Determine the (x, y) coordinate at the center of the cell enclosing the given text.  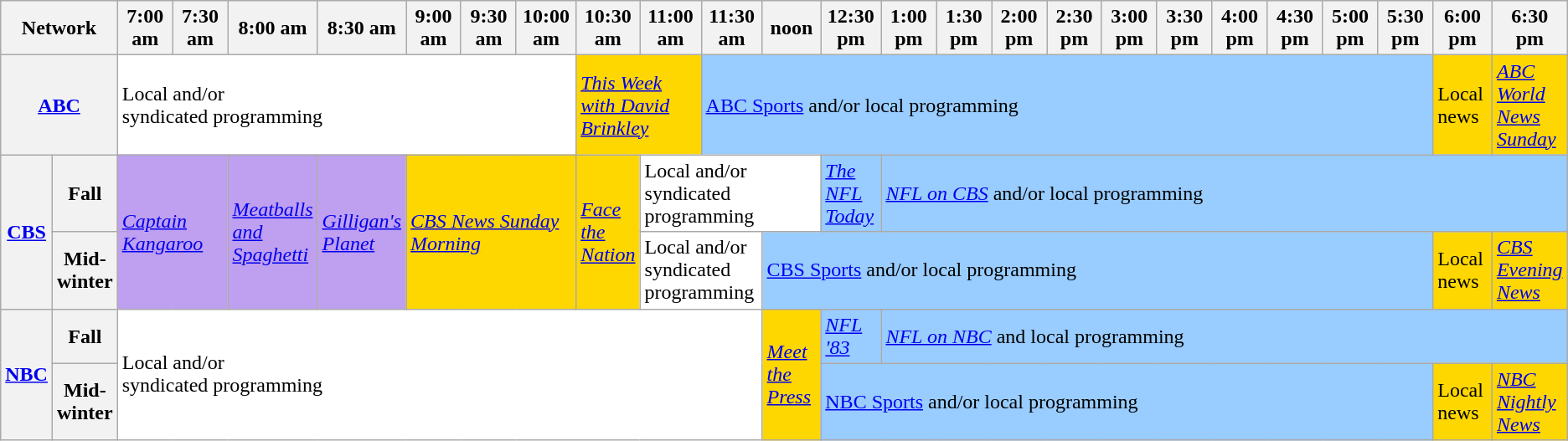
ABC World News Sunday (1529, 105)
6:30 pm (1529, 28)
8:30 am (362, 28)
10:30 am (608, 28)
CBS Sports and/or local programming (1097, 270)
Gilligan's Planet (362, 232)
1:30 pm (964, 28)
3:30 pm (1184, 28)
NBC Nightly News (1529, 402)
9:30 am (488, 28)
ABC Sports and/or local programming (1067, 105)
4:00 pm (1240, 28)
Network (59, 28)
8:00 am (273, 28)
3:00 pm (1129, 28)
noon (792, 28)
5:00 pm (1350, 28)
1:00 pm (909, 28)
ABC (59, 105)
12:30 pm (851, 28)
4:30 pm (1295, 28)
Captain Kangaroo (173, 232)
Meatballs and Spaghetti (273, 232)
CBS News Sunday Morning (491, 232)
The NFL Today (851, 193)
7:30 am (200, 28)
2:30 pm (1075, 28)
NFL on CBS and/or local programming (1225, 193)
Face the Nation (608, 232)
NFL on NBC and local programming (1225, 336)
NBC Sports and/or local programming (1127, 402)
6:00 pm (1462, 28)
CBS Evening News (1529, 270)
Meet the Press (792, 375)
NFL '83 (851, 336)
7:00 am (145, 28)
11:00 am (670, 28)
CBS (27, 232)
This Week with David Brinkley (638, 105)
10:00 am (546, 28)
11:30 am (732, 28)
2:00 pm (1019, 28)
9:00 am (434, 28)
NBC (27, 375)
5:30 pm (1406, 28)
